From the cell containing the given text, extract its center point as [X, Y] coordinate. 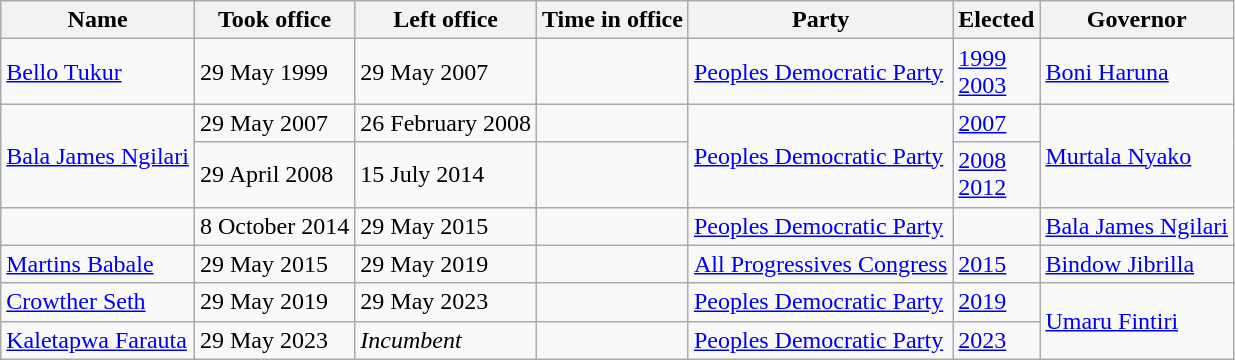
Took office [274, 20]
Crowther Seth [98, 302]
15 July 2014 [446, 174]
Left office [446, 20]
Bello Tukur [98, 72]
Elected [996, 20]
Name [98, 20]
Umaru Fintiri [1137, 321]
2015 [996, 264]
Time in office [613, 20]
2007 [996, 123]
All Progressives Congress [820, 264]
29 May 1999 [274, 72]
Martins Babale [98, 264]
Boni Haruna [1137, 72]
Bindow Jibrilla [1137, 264]
Kaletapwa Farauta [98, 340]
29 April 2008 [274, 174]
Governor [1137, 20]
26 February 2008 [446, 123]
Party [820, 20]
19992003 [996, 72]
Murtala Nyako [1137, 156]
2023 [996, 340]
Incumbent [446, 340]
20082012 [996, 174]
2019 [996, 302]
8 October 2014 [274, 226]
